Capture the cell that displays the provided text and extract its [x, y] central coordinate. 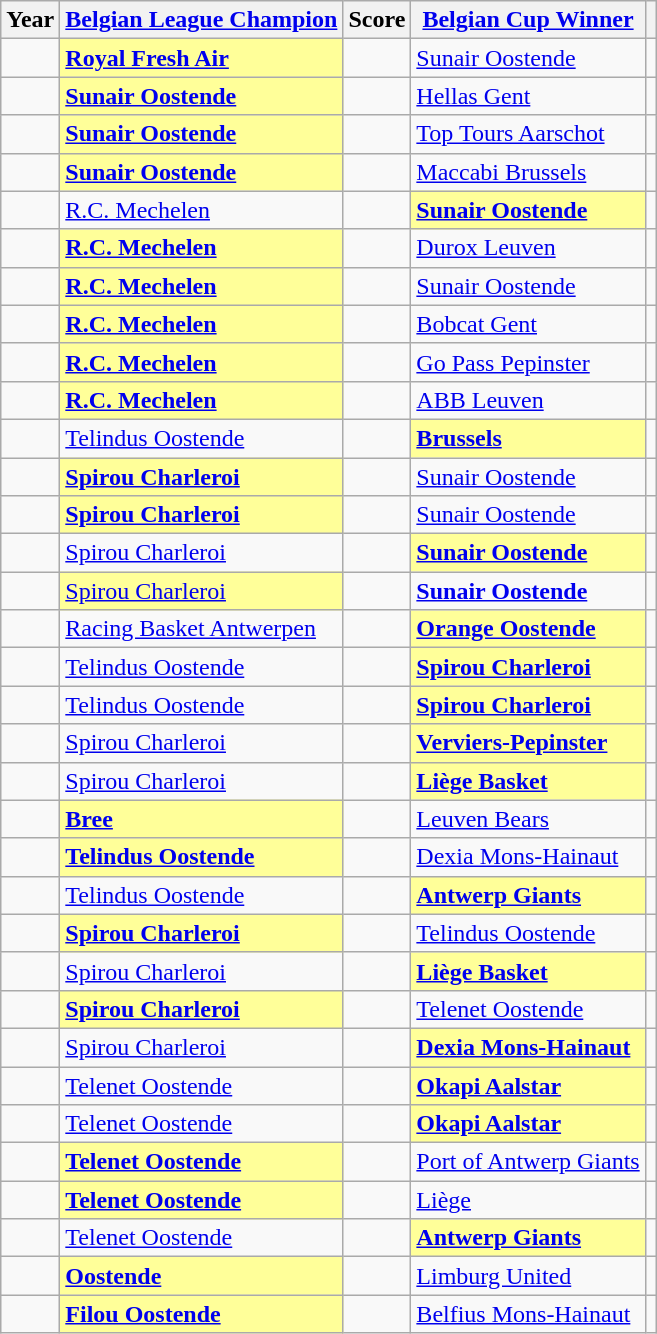
Maccabi Brussels [528, 172]
Belgian Cup Winner [528, 20]
Go Pass Pepinster [528, 362]
Belfius Mons-Hainaut [528, 1314]
Belgian League Champion [202, 20]
Hellas Gent [528, 96]
Top Tours Aarschot [528, 134]
ABB Leuven [528, 400]
Filou Oostende [202, 1314]
Brussels [528, 438]
Score [377, 20]
Durox Leuven [528, 248]
Royal Fresh Air [202, 58]
Limburg United [528, 1276]
Bobcat Gent [528, 324]
Liège [528, 1200]
Port of Antwerp Giants [528, 1162]
Verviers-Pepinster [528, 743]
Bree [202, 819]
Year [30, 20]
Racing Basket Antwerpen [202, 629]
Oostende [202, 1276]
Leuven Bears [528, 819]
Orange Oostende [528, 629]
